Find where the given text appears and provide that cell's center as (x, y) coordinate. 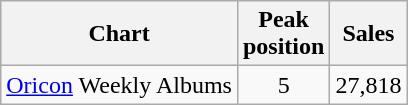
Oricon Weekly Albums (120, 85)
Chart (120, 34)
5 (283, 85)
27,818 (368, 85)
Peakposition (283, 34)
Sales (368, 34)
